Identify which cell holds the provided text, then report its (x, y) central coordinate. 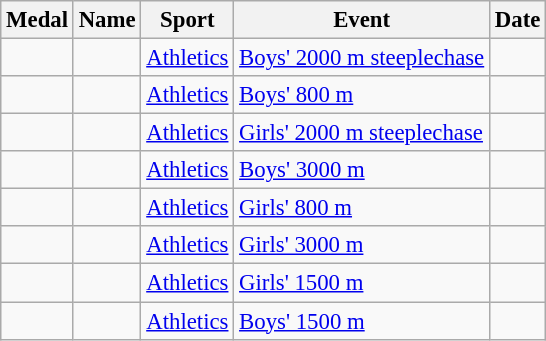
Girls' 3000 m (362, 245)
Boys' 1500 m (362, 321)
Event (362, 20)
Girls' 1500 m (362, 283)
Boys' 2000 m steeplechase (362, 58)
Date (518, 20)
Boys' 3000 m (362, 170)
Girls' 800 m (362, 208)
Name (107, 20)
Boys' 800 m (362, 95)
Sport (188, 20)
Medal (38, 20)
Girls' 2000 m steeplechase (362, 133)
